Find where the given text appears and provide that cell's center as [X, Y] coordinate. 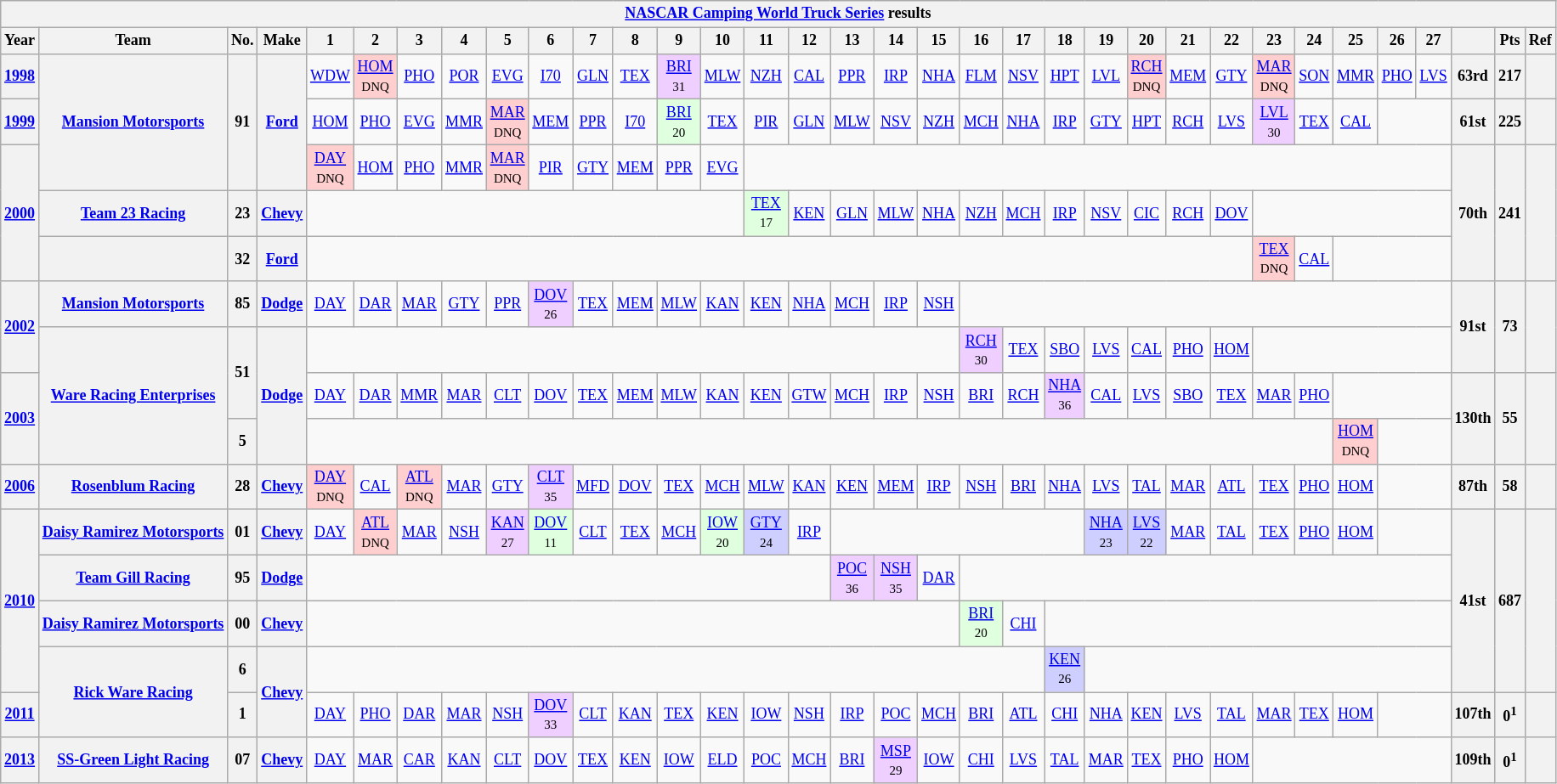
LVL30 [1274, 122]
FLM [981, 76]
8 [635, 41]
RCHDNQ [1147, 76]
241 [1510, 212]
TEX17 [767, 213]
GTW [809, 396]
109th [1473, 760]
95 [243, 578]
2 [376, 41]
POC36 [852, 578]
MFD [593, 487]
Ref [1540, 41]
MSP29 [896, 760]
12 [809, 41]
SS-Green Light Racing [133, 760]
Ware Racing Enterprises [133, 396]
51 [243, 372]
55 [1510, 418]
No. [243, 41]
WDW [331, 76]
Pts [1510, 41]
LVS22 [1147, 533]
Rick Ware Racing [133, 691]
25 [1356, 41]
28 [243, 487]
ELD [722, 760]
21 [1188, 41]
17 [1023, 41]
LVL [1106, 76]
BRI31 [678, 76]
4 [464, 41]
10 [722, 41]
2010 [20, 601]
TEXDNQ [1274, 259]
217 [1510, 76]
SON [1314, 76]
7 [593, 41]
13 [852, 41]
27 [1433, 41]
Team 23 Racing [133, 213]
DOV33 [551, 714]
2003 [20, 418]
NASCAR Camping World Truck Series results [778, 14]
Rosenblum Racing [133, 487]
87th [1473, 487]
91 [243, 122]
2006 [20, 487]
70th [1473, 212]
11 [767, 41]
Team [133, 41]
CAR [420, 760]
3 [420, 41]
07 [243, 760]
1999 [20, 122]
GTY24 [767, 533]
14 [896, 41]
CLT35 [551, 487]
32 [243, 259]
130th [1473, 418]
00 [243, 623]
RCH30 [981, 350]
24 [1314, 41]
POR [464, 76]
63rd [1473, 76]
85 [243, 304]
18 [1065, 41]
687 [1510, 601]
NHA23 [1106, 533]
1998 [20, 76]
107th [1473, 714]
NHA36 [1065, 396]
20 [1147, 41]
2011 [20, 714]
61st [1473, 122]
2002 [20, 326]
NSH35 [896, 578]
KAN27 [507, 533]
15 [939, 41]
9 [678, 41]
KEN26 [1065, 669]
Make [282, 41]
19 [1106, 41]
2000 [20, 212]
41st [1473, 601]
26 [1397, 41]
225 [1510, 122]
58 [1510, 487]
Year [20, 41]
2013 [20, 760]
DOV11 [551, 533]
DOV26 [551, 304]
91st [1473, 326]
Team Gill Racing [133, 578]
CIC [1147, 213]
73 [1510, 326]
IOW20 [722, 533]
22 [1232, 41]
16 [981, 41]
